Find where the given text appears and provide that cell's center as [x, y] coordinate. 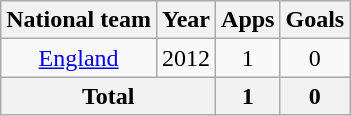
2012 [186, 58]
Goals [315, 20]
England [79, 58]
Total [108, 96]
National team [79, 20]
Apps [248, 20]
Year [186, 20]
